For the text-containing cell, return its midpoint in (x, y) coordinate format. 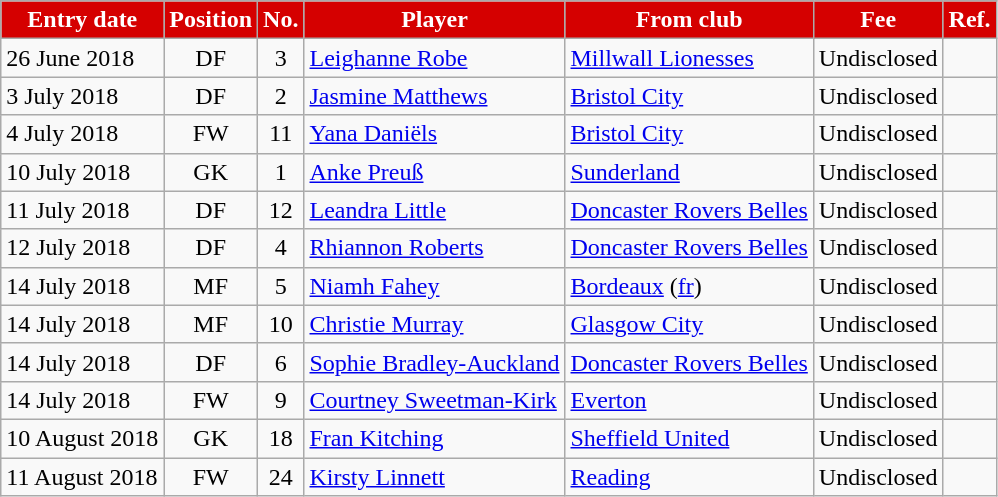
Glasgow City (689, 324)
5 (281, 286)
Everton (689, 400)
Reading (689, 477)
Entry date (82, 20)
From club (689, 20)
Courtney Sweetman-Kirk (434, 400)
2 (281, 96)
12 July 2018 (82, 248)
10 July 2018 (82, 172)
Player (434, 20)
3 July 2018 (82, 96)
Leandra Little (434, 210)
6 (281, 362)
4 (281, 248)
Fran Kitching (434, 438)
Bordeaux (fr) (689, 286)
Sophie Bradley-Auckland (434, 362)
Fee (878, 20)
Jasmine Matthews (434, 96)
3 (281, 58)
Niamh Fahey (434, 286)
1 (281, 172)
Rhiannon Roberts (434, 248)
Leighanne Robe (434, 58)
Kirsty Linnett (434, 477)
Sunderland (689, 172)
18 (281, 438)
Yana Daniëls (434, 134)
Millwall Lionesses (689, 58)
24 (281, 477)
10 August 2018 (82, 438)
Anke Preuß (434, 172)
Ref. (970, 20)
11 (281, 134)
Christie Murray (434, 324)
No. (281, 20)
26 June 2018 (82, 58)
Sheffield United (689, 438)
Position (211, 20)
4 July 2018 (82, 134)
9 (281, 400)
12 (281, 210)
11 August 2018 (82, 477)
11 July 2018 (82, 210)
10 (281, 324)
